Pinpoint the cell where the given text exists, returning its [x, y] midpoint coordinate. 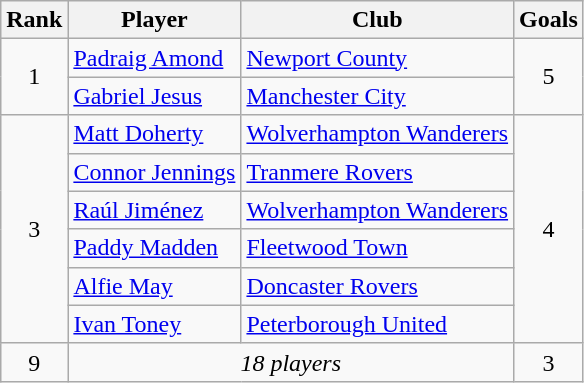
Club [378, 20]
18 players [291, 362]
Goals [549, 20]
4 [549, 229]
Rank [34, 20]
Player [154, 20]
5 [549, 77]
Newport County [378, 58]
Peterborough United [378, 324]
Matt Doherty [154, 134]
Gabriel Jesus [154, 96]
Raúl Jiménez [154, 210]
Tranmere Rovers [378, 172]
1 [34, 77]
9 [34, 362]
Ivan Toney [154, 324]
Fleetwood Town [378, 248]
Padraig Amond [154, 58]
Connor Jennings [154, 172]
Alfie May [154, 286]
Manchester City [378, 96]
Paddy Madden [154, 248]
Doncaster Rovers [378, 286]
